Find where the given text appears and provide that cell's center as [X, Y] coordinate. 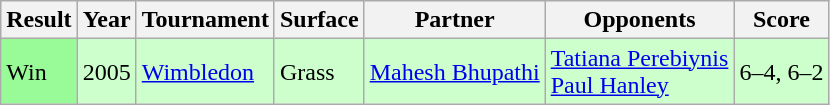
Partner [454, 20]
Year [106, 20]
6–4, 6–2 [782, 72]
Surface [319, 20]
Opponents [640, 20]
Mahesh Bhupathi [454, 72]
Win [39, 72]
Grass [319, 72]
Wimbledon [205, 72]
2005 [106, 72]
Tournament [205, 20]
Result [39, 20]
Score [782, 20]
Tatiana Perebiynis Paul Hanley [640, 72]
